Return the [X, Y] coordinate for the center point of the cell that contains the specified text.  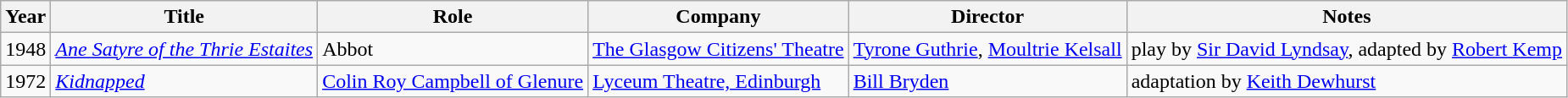
Title [185, 17]
Kidnapped [185, 81]
Colin Roy Campbell of Glenure [453, 81]
Year [25, 17]
The Glasgow Citizens' Theatre [719, 49]
Role [453, 17]
Ane Satyre of the Thrie Estaites [185, 49]
Notes [1346, 17]
Lyceum Theatre, Edinburgh [719, 81]
Director [987, 17]
Bill Bryden [987, 81]
1972 [25, 81]
play by Sir David Lyndsay, adapted by Robert Kemp [1346, 49]
Tyrone Guthrie, Moultrie Kelsall [987, 49]
adaptation by Keith Dewhurst [1346, 81]
1948 [25, 49]
Abbot [453, 49]
Company [719, 17]
